Return [x, y] of the center of cell containing provided text 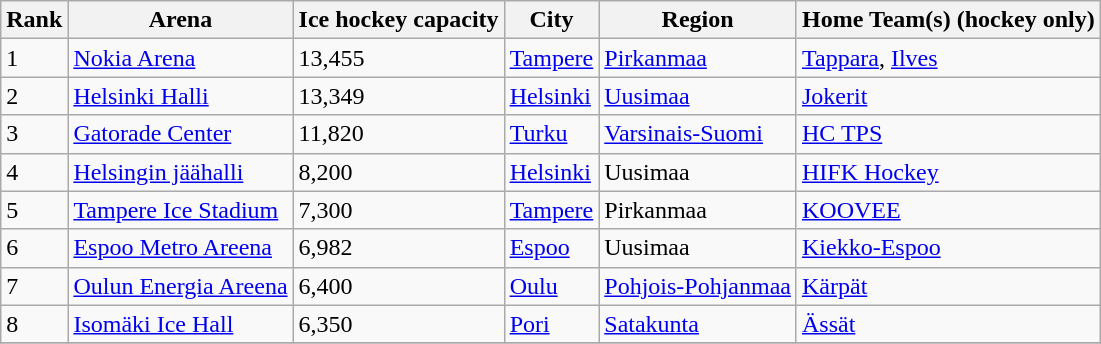
3 [34, 134]
11,820 [398, 134]
Home Team(s) (hockey only) [948, 20]
Satakunta [698, 324]
Espoo Metro Areena [180, 248]
Tappara, Ilves [948, 58]
8 [34, 324]
Region [698, 20]
8,200 [398, 172]
City [552, 20]
Kärpät [948, 286]
Pori [552, 324]
HIFK Hockey [948, 172]
Kiekko-Espoo [948, 248]
Jokerit [948, 96]
5 [34, 210]
Ässät [948, 324]
Ice hockey capacity [398, 20]
Helsingin jäähalli [180, 172]
Gatorade Center [180, 134]
2 [34, 96]
Tampere Ice Stadium [180, 210]
Nokia Arena [180, 58]
Helsinki Halli [180, 96]
Oulu [552, 286]
Turku [552, 134]
4 [34, 172]
HC TPS [948, 134]
13,455 [398, 58]
1 [34, 58]
Isomäki Ice Hall [180, 324]
6,400 [398, 286]
13,349 [398, 96]
7,300 [398, 210]
Rank [34, 20]
Oulun Energia Areena [180, 286]
Arena [180, 20]
Pohjois-Pohjanmaa [698, 286]
6,350 [398, 324]
Espoo [552, 248]
6 [34, 248]
7 [34, 286]
6,982 [398, 248]
Varsinais-Suomi [698, 134]
KOOVEE [948, 210]
